Output the (X, Y) coordinate of the center of the cell containing the given text.  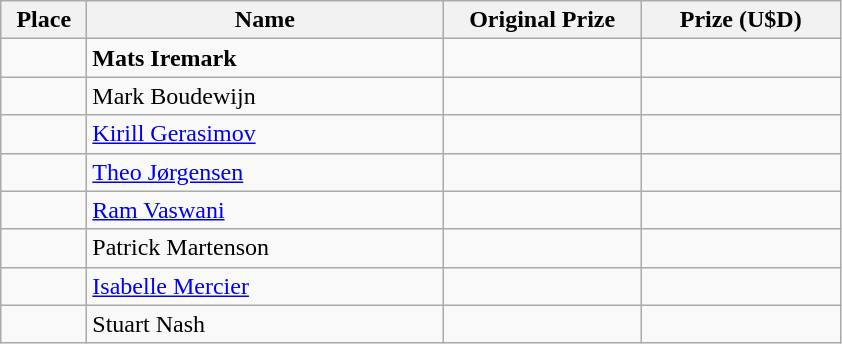
Kirill Gerasimov (265, 134)
Mark Boudewijn (265, 96)
Mats Iremark (265, 58)
Original Prize (542, 20)
Theo Jørgensen (265, 172)
Ram Vaswani (265, 210)
Patrick Martenson (265, 248)
Place (44, 20)
Isabelle Mercier (265, 286)
Stuart Nash (265, 324)
Prize (U$D) (740, 20)
Name (265, 20)
